Return the [x, y] coordinate for the center point of the cell that contains the specified text.  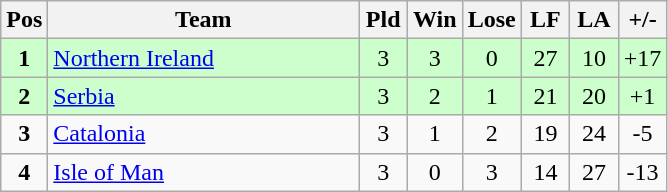
Win [434, 20]
21 [546, 96]
10 [594, 58]
Northern Ireland [204, 58]
14 [546, 172]
Team [204, 20]
Serbia [204, 96]
LF [546, 20]
+1 [642, 96]
Isle of Man [204, 172]
Lose [492, 20]
24 [594, 134]
Pos [24, 20]
4 [24, 172]
19 [546, 134]
-13 [642, 172]
LA [594, 20]
-5 [642, 134]
+17 [642, 58]
Pld [384, 20]
+/- [642, 20]
Catalonia [204, 134]
20 [594, 96]
